For the text-containing cell, return its midpoint in (X, Y) coordinate format. 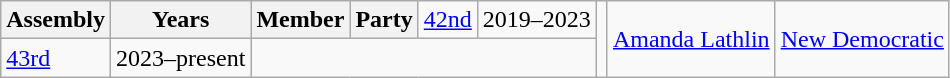
43rd (56, 58)
2023–present (180, 58)
New Democratic (862, 39)
Years (180, 20)
2019–2023 (536, 20)
42nd (448, 20)
Amanda Lathlin (691, 39)
Member (300, 20)
Party (384, 20)
Assembly (56, 20)
